Identify which cell holds the provided text, then report its (X, Y) central coordinate. 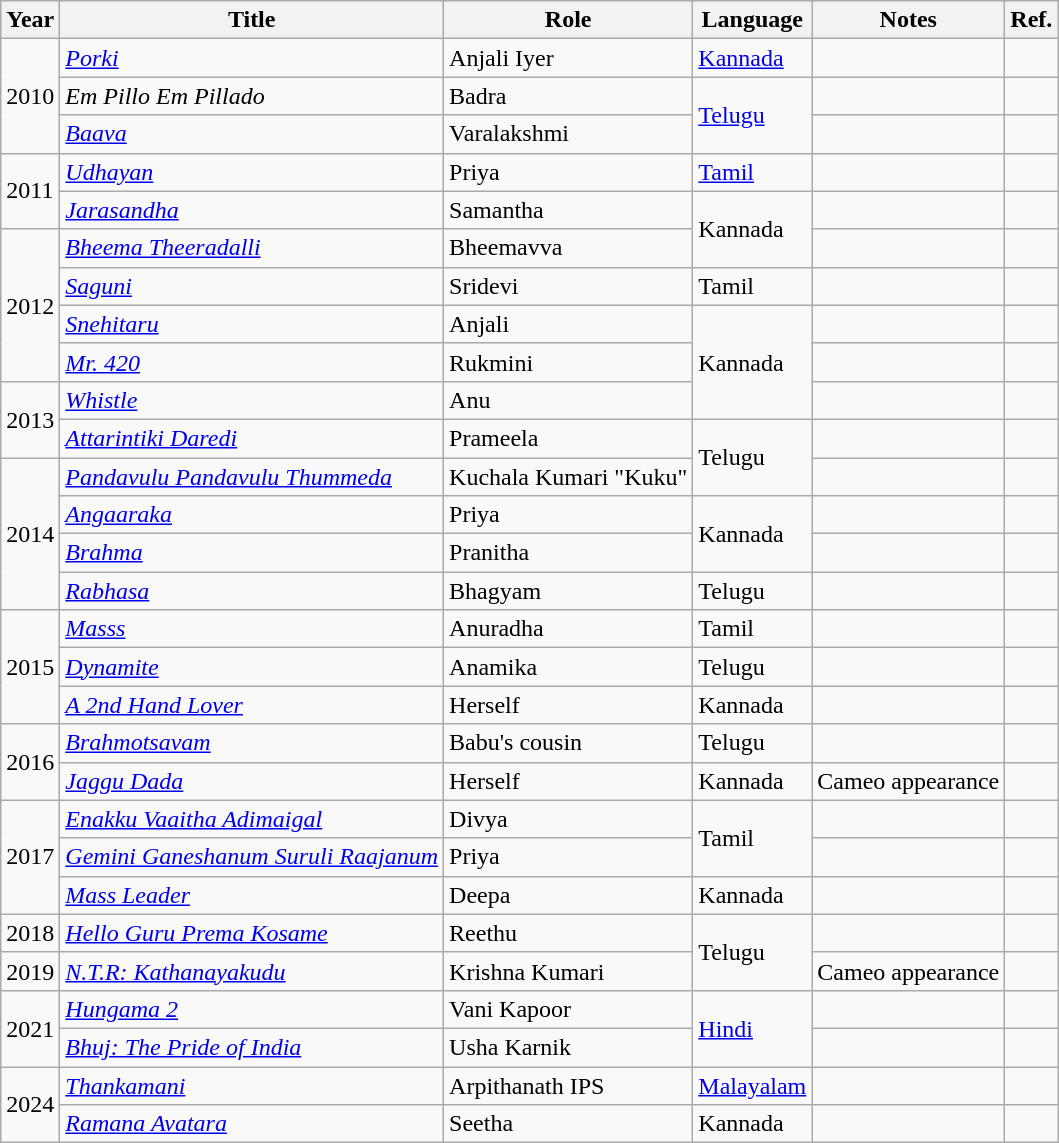
Vani Kapoor (568, 1009)
Babu's cousin (568, 743)
Hungama 2 (252, 1009)
Masss (252, 629)
Ramana Avatara (252, 1124)
Usha Karnik (568, 1047)
Jaggu Dada (252, 781)
Snehitaru (252, 324)
Arpithanath IPS (568, 1085)
Pranitha (568, 553)
Enakku Vaaitha Adimaigal (252, 819)
Whistle (252, 400)
Krishna Kumari (568, 971)
Bhuj: The Pride of India (252, 1047)
Dynamite (252, 667)
Angaaraka (252, 515)
2011 (30, 191)
Hello Guru Prema Kosame (252, 933)
Pandavulu Pandavulu Thummeda (252, 477)
Brahma (252, 553)
Year (30, 20)
Em Pillo Em Pillado (252, 96)
Attarintiki Daredi (252, 438)
Seetha (568, 1124)
Kuchala Kumari "Kuku" (568, 477)
Anjali Iyer (568, 58)
Mr. 420 (252, 362)
Notes (908, 20)
2018 (30, 933)
A 2nd Hand Lover (252, 705)
2024 (30, 1104)
2021 (30, 1028)
2013 (30, 419)
Samantha (568, 210)
Mass Leader (252, 895)
2010 (30, 96)
Anamika (568, 667)
Rukmini (568, 362)
Ref. (1032, 20)
Sridevi (568, 286)
Bhagyam (568, 591)
Title (252, 20)
Jarasandha (252, 210)
Hindi (752, 1028)
N.T.R: Kathanayakudu (252, 971)
Bheema Theeradalli (252, 248)
Udhayan (252, 172)
2019 (30, 971)
2017 (30, 857)
Malayalam (752, 1085)
2015 (30, 667)
Varalakshmi (568, 134)
Anjali (568, 324)
Language (752, 20)
Baava (252, 134)
Saguni (252, 286)
Bheemavva (568, 248)
Rabhasa (252, 591)
Brahmotsavam (252, 743)
Badra (568, 96)
Anuradha (568, 629)
Deepa (568, 895)
2016 (30, 762)
Role (568, 20)
Porki (252, 58)
2014 (30, 534)
2012 (30, 305)
Divya (568, 819)
Reethu (568, 933)
Prameela (568, 438)
Anu (568, 400)
Gemini Ganeshanum Suruli Raajanum (252, 857)
Thankamani (252, 1085)
